Return the [x, y] coordinate for the center point of the cell that contains the specified text.  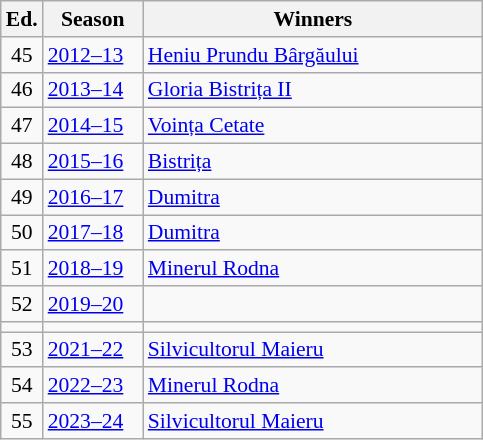
2016–17 [93, 197]
Winners [313, 19]
46 [22, 90]
2021–22 [93, 350]
55 [22, 421]
47 [22, 126]
48 [22, 162]
2012–13 [93, 55]
2015–16 [93, 162]
52 [22, 304]
2023–24 [93, 421]
51 [22, 269]
53 [22, 350]
Season [93, 19]
Voința Cetate [313, 126]
2017–18 [93, 233]
Heniu Prundu Bârgăului [313, 55]
45 [22, 55]
50 [22, 233]
2019–20 [93, 304]
49 [22, 197]
2013–14 [93, 90]
2022–23 [93, 386]
54 [22, 386]
2018–19 [93, 269]
Gloria Bistrița II [313, 90]
Bistrița [313, 162]
2014–15 [93, 126]
Ed. [22, 19]
